Output the [X, Y] coordinate of the center of the cell containing the given text.  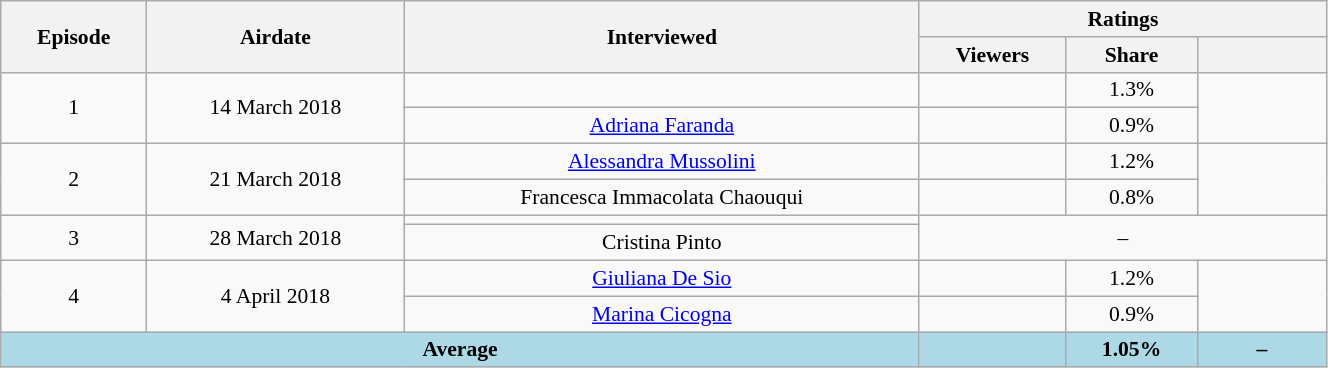
Share [1132, 55]
Francesca Immacolata Chaouqui [662, 197]
28 March 2018 [276, 238]
1 [74, 108]
1.3% [1132, 90]
Alessandra Mussolini [662, 162]
2 [74, 180]
1.05% [1132, 350]
Interviewed [662, 36]
4 April 2018 [276, 296]
Ratings [1122, 19]
Episode [74, 36]
Cristina Pinto [662, 243]
Adriana Faranda [662, 126]
14 March 2018 [276, 108]
Viewers [992, 55]
Airdate [276, 36]
Marina Cicogna [662, 314]
3 [74, 238]
4 [74, 296]
21 March 2018 [276, 180]
0.8% [1132, 197]
Giuliana De Sio [662, 279]
Average [460, 350]
